Identify which cell holds the provided text, then report its (X, Y) central coordinate. 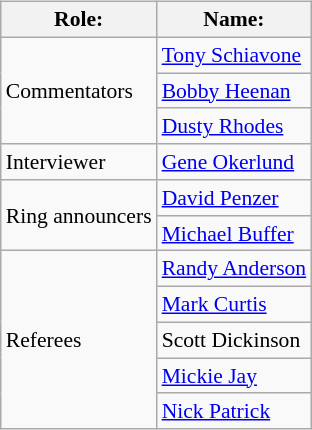
Dusty Rhodes (234, 126)
Referees (79, 340)
Mickie Jay (234, 376)
David Penzer (234, 198)
Nick Patrick (234, 411)
Role: (79, 20)
Interviewer (79, 162)
Scott Dickinson (234, 340)
Michael Buffer (234, 233)
Name: (234, 20)
Randy Anderson (234, 269)
Ring announcers (79, 216)
Mark Curtis (234, 305)
Tony Schiavone (234, 55)
Commentators (79, 90)
Gene Okerlund (234, 162)
Bobby Heenan (234, 91)
